Provide the [x, y] coordinate of the cell's center where the given text is located.  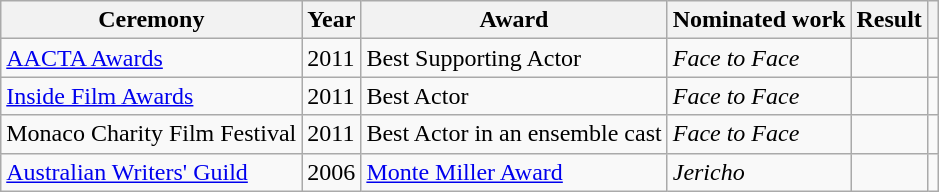
Best Supporting Actor [514, 58]
Jericho [759, 172]
Best Actor [514, 96]
Monaco Charity Film Festival [152, 134]
2006 [332, 172]
Best Actor in an ensemble cast [514, 134]
Nominated work [759, 20]
Ceremony [152, 20]
Australian Writers' Guild [152, 172]
Result [889, 20]
Year [332, 20]
Monte Miller Award [514, 172]
Inside Film Awards [152, 96]
Award [514, 20]
AACTA Awards [152, 58]
